Extract the (X, Y) coordinate from the center of the cell holding the provided text.  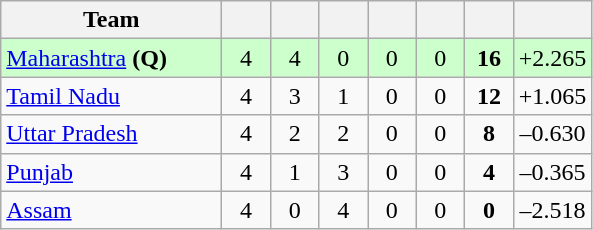
Maharashtra (Q) (112, 58)
12 (490, 96)
16 (490, 58)
8 (490, 134)
Uttar Pradesh (112, 134)
+1.065 (552, 96)
–0.365 (552, 172)
+2.265 (552, 58)
Punjab (112, 172)
Assam (112, 210)
–2.518 (552, 210)
–0.630 (552, 134)
Team (112, 20)
Tamil Nadu (112, 96)
